Output the [X, Y] coordinate of the center of the cell containing the given text.  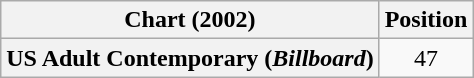
Chart (2002) [190, 20]
US Adult Contemporary (Billboard) [190, 58]
47 [426, 58]
Position [426, 20]
